Return the (X, Y) coordinate for the center point of the cell that contains the specified text.  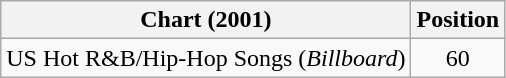
60 (458, 58)
US Hot R&B/Hip-Hop Songs (Billboard) (206, 58)
Chart (2001) (206, 20)
Position (458, 20)
